Search for the cell housing the specified text and yield its (x, y) center coordinate. 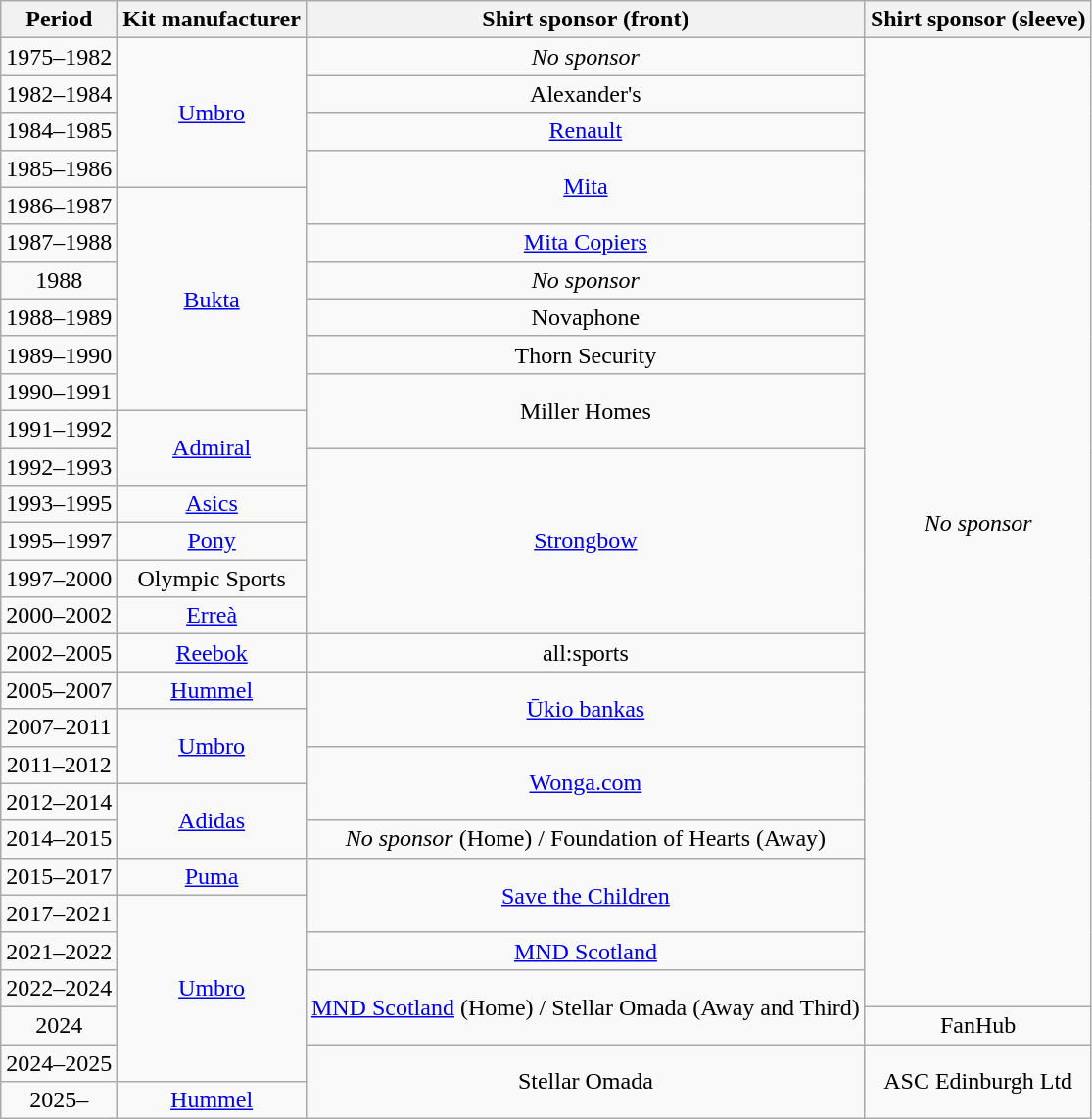
1997–2000 (59, 579)
1993–1995 (59, 504)
Olympic Sports (212, 579)
2012–2014 (59, 802)
Erreà (212, 616)
1990–1991 (59, 392)
Bukta (212, 299)
1995–1997 (59, 541)
2005–2007 (59, 690)
Novaphone (586, 317)
1975–1982 (59, 57)
Mita (586, 187)
1987–1988 (59, 243)
ASC Edinburgh Ltd (977, 1081)
1986–1987 (59, 206)
Miller Homes (586, 410)
1984–1985 (59, 131)
Wonga.com (586, 783)
Ūkio bankas (586, 709)
2022–2024 (59, 988)
Admiral (212, 447)
2014–2015 (59, 839)
1989–1990 (59, 354)
Stellar Omada (586, 1081)
Adidas (212, 820)
Thorn Security (586, 354)
MND Scotland (Home) / Stellar Omada (Away and Third) (586, 1006)
Renault (586, 131)
2017–2021 (59, 913)
1988–1989 (59, 317)
2021–2022 (59, 951)
Save the Children (586, 895)
Kit manufacturer (212, 20)
Puma (212, 876)
1991–1992 (59, 429)
Period (59, 20)
Shirt sponsor (front) (586, 20)
MND Scotland (586, 951)
Reebok (212, 653)
2007–2011 (59, 727)
2002–2005 (59, 653)
2024 (59, 1025)
Alexander's (586, 94)
all:sports (586, 653)
No sponsor (Home) / Foundation of Hearts (Away) (586, 839)
Mita Copiers (586, 243)
1982–1984 (59, 94)
1988 (59, 280)
Asics (212, 504)
2025– (59, 1100)
1985–1986 (59, 168)
2015–2017 (59, 876)
1992–1993 (59, 467)
2024–2025 (59, 1062)
Shirt sponsor (sleeve) (977, 20)
2000–2002 (59, 616)
Pony (212, 541)
2011–2012 (59, 765)
Strongbow (586, 541)
FanHub (977, 1025)
